Provide the [X, Y] coordinate of the cell's center where the given text is located.  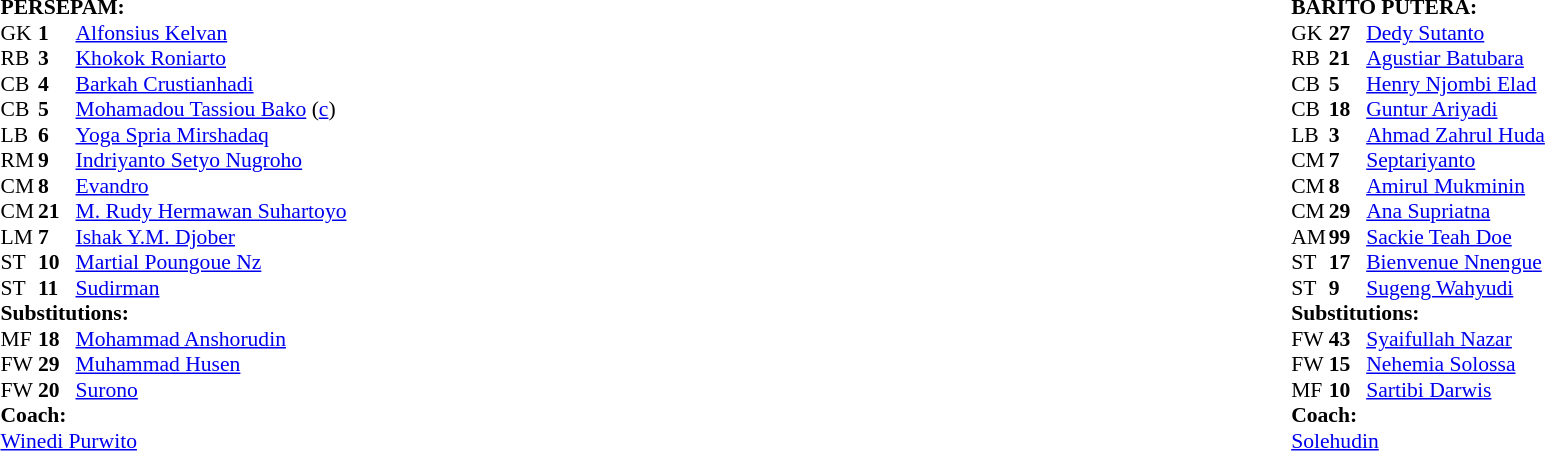
Mohammad Anshorudin [212, 339]
Indriyanto Setyo Nugroho [212, 161]
Guntur Ariyadi [1456, 109]
RM [19, 161]
Ahmad Zahrul Huda [1456, 135]
4 [57, 84]
Syaifullah Nazar [1456, 339]
6 [57, 135]
Sudirman [212, 288]
43 [1348, 339]
Ana Supriatna [1456, 211]
15 [1348, 365]
Amirul Mukminin [1456, 186]
Bienvenue Nnengue [1456, 263]
Septariyanto [1456, 161]
Evandro [212, 186]
Mohamadou Tassiou Bako (c) [212, 109]
Alfonsius Kelvan [212, 33]
Khokok Roniarto [212, 59]
Surono [212, 390]
99 [1348, 237]
Sugeng Wahyudi [1456, 288]
LM [19, 237]
M. Rudy Hermawan Suhartoyo [212, 211]
27 [1348, 33]
Martial Poungoue Nz [212, 263]
1 [57, 33]
Muhammad Husen [212, 365]
Sackie Teah Doe [1456, 237]
Dedy Sutanto [1456, 33]
Nehemia Solossa [1456, 365]
11 [57, 288]
AM [1310, 237]
Yoga Spria Mirshadaq [212, 135]
17 [1348, 263]
Henry Njombi Elad [1456, 84]
Barkah Crustianhadi [212, 84]
20 [57, 390]
Agustiar Batubara [1456, 59]
Sartibi Darwis [1456, 390]
Ishak Y.M. Djober [212, 237]
